Output the (X, Y) coordinate of the center of the cell containing the given text.  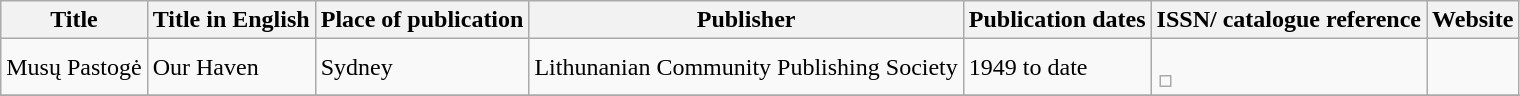
Musų Pastogė (74, 68)
Publication dates (1057, 20)
ISSN/ catalogue reference (1288, 20)
Publisher (746, 20)
Place of publication (422, 20)
Title (74, 20)
Title in English (231, 20)
Sydney (422, 68)
Website (1473, 20)
Our Haven (231, 68)
1949 to date (1057, 68)
Lithunanian Community Publishing Society (746, 68)
